Locate the cell with the specified text and output its (x, y) center coordinate. 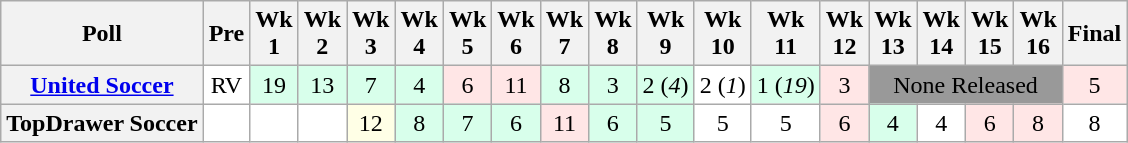
12 (371, 123)
19 (274, 85)
TopDrawer Soccer (102, 123)
RV (226, 85)
Wk10 (722, 34)
Wk6 (516, 34)
Wk13 (893, 34)
Wk11 (786, 34)
Wk8 (613, 34)
Wk14 (941, 34)
Wk2 (322, 34)
2 (4) (666, 85)
Poll (102, 34)
13 (322, 85)
1 (19) (786, 85)
Pre (226, 34)
None Released (966, 85)
Wk3 (371, 34)
Wk1 (274, 34)
Wk5 (467, 34)
Final (1094, 34)
Wk4 (419, 34)
United Soccer (102, 85)
Wk16 (1038, 34)
Wk12 (844, 34)
2 (1) (722, 85)
Wk15 (989, 34)
Wk7 (564, 34)
Wk9 (666, 34)
